For the text-containing cell, return its midpoint in (x, y) coordinate format. 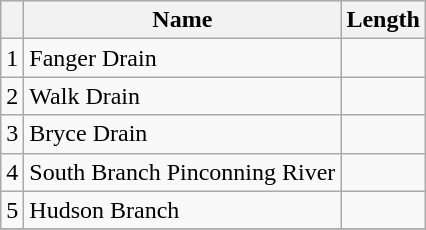
Walk Drain (182, 96)
1 (12, 58)
2 (12, 96)
4 (12, 172)
Length (383, 20)
3 (12, 134)
Name (182, 20)
South Branch Pinconning River (182, 172)
Fanger Drain (182, 58)
Bryce Drain (182, 134)
5 (12, 210)
Hudson Branch (182, 210)
